Determine the [X, Y] coordinate at the center of the cell enclosing the given text.  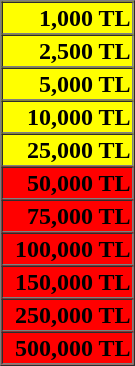
100,000 TL [68, 248]
1,000 TL [68, 18]
10,000 TL [68, 116]
2,500 TL [68, 50]
50,000 TL [68, 182]
150,000 TL [68, 282]
25,000 TL [68, 150]
500,000 TL [68, 348]
5,000 TL [68, 84]
75,000 TL [68, 216]
250,000 TL [68, 314]
